Capture the cell that displays the provided text and extract its (x, y) central coordinate. 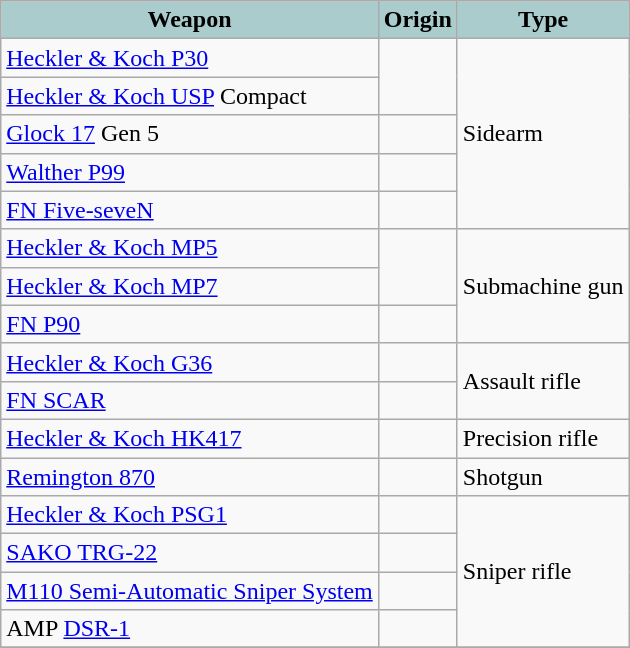
Type (543, 20)
Heckler & Koch G36 (190, 362)
Sniper rifle (543, 572)
Heckler & Koch PSG1 (190, 515)
Heckler & Koch USP Compact (190, 96)
SAKO TRG-22 (190, 553)
FN SCAR (190, 400)
Weapon (190, 20)
M110 Semi-Automatic Sniper System (190, 591)
Heckler & Koch MP5 (190, 248)
Sidearm (543, 134)
Heckler & Koch P30 (190, 58)
Assault rifle (543, 381)
Walther P99 (190, 172)
FN Five-seveN (190, 210)
Shotgun (543, 477)
AMP DSR-1 (190, 629)
Precision rifle (543, 438)
Glock 17 Gen 5 (190, 134)
Heckler & Koch HK417 (190, 438)
Origin (418, 20)
Remington 870 (190, 477)
Heckler & Koch MP7 (190, 286)
FN P90 (190, 324)
Submachine gun (543, 286)
